Detect which cell encompasses the target text, then output its [x, y] center coordinate. 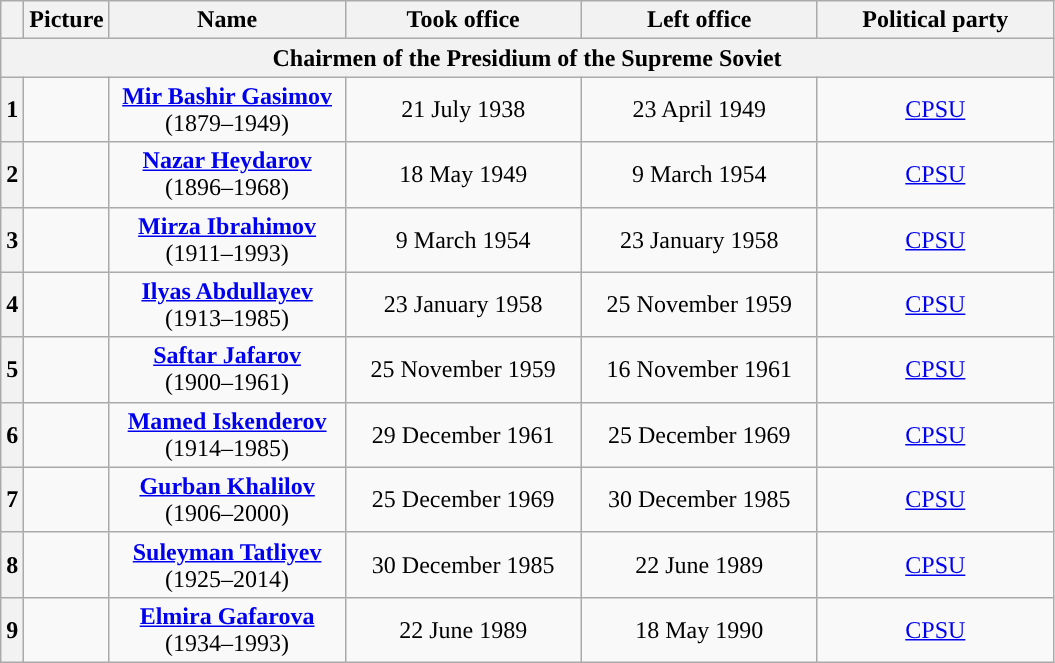
1 [12, 110]
3 [12, 240]
Mir Bashir Gasimov(1879–1949) [227, 110]
8 [12, 564]
Ilyas Abdullayev(1913–1985) [227, 304]
2 [12, 174]
9 [12, 630]
23 April 1949 [699, 110]
Chairmen of the Presidium of the Supreme Soviet [528, 58]
Elmira Gafarova(1934–1993) [227, 630]
Mirza Ibrahimov(1911–1993) [227, 240]
Political party [935, 20]
21 July 1938 [463, 110]
Nazar Heydarov(1896–1968) [227, 174]
Name [227, 20]
16 November 1961 [699, 370]
Gurban Khalilov(1906–2000) [227, 500]
18 May 1949 [463, 174]
29 December 1961 [463, 434]
Mamed Iskenderov(1914–1985) [227, 434]
Saftar Jafarov(1900–1961) [227, 370]
Suleyman Tatliyev(1925–2014) [227, 564]
4 [12, 304]
7 [12, 500]
6 [12, 434]
Left office [699, 20]
5 [12, 370]
Picture [66, 20]
Took office [463, 20]
18 May 1990 [699, 630]
